For the text-containing cell, return its midpoint in [x, y] coordinate format. 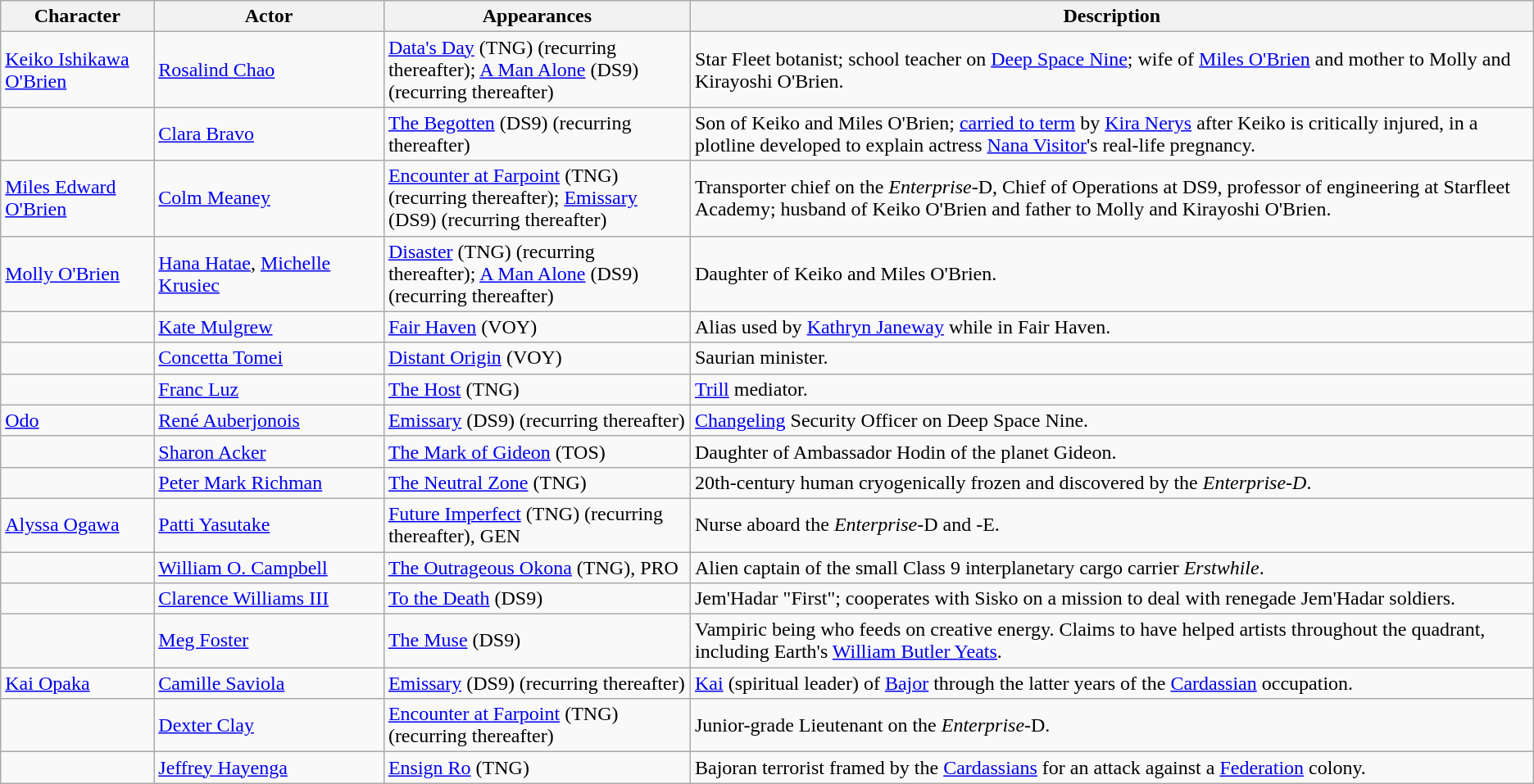
Dexter Clay [269, 726]
Alien captain of the small Class 9 interplanetary cargo carrier Erstwhile. [1111, 568]
Clarence Williams III [269, 599]
The Begotten (DS9) (recurring thereafter) [537, 134]
20th-century human cryogenically frozen and discovered by the Enterprise-D. [1111, 483]
Keiko Ishikawa O'Brien [77, 70]
William O. Campbell [269, 568]
Peter Mark Richman [269, 483]
Actor [269, 16]
Hana Hatae, Michelle Krusiec [269, 274]
The Mark of Gideon (TOS) [537, 451]
Kai Opaka [77, 683]
Encounter at Farpoint (TNG) (recurring thereafter) [537, 726]
Sharon Acker [269, 451]
The Outrageous Okona (TNG), PRO [537, 568]
Meg Foster [269, 641]
Disaster (TNG) (recurring thereafter); A Man Alone (DS9) (recurring thereafter) [537, 274]
Trill mediator. [1111, 389]
René Auberjonois [269, 420]
Bajoran terrorist framed by the Cardassians for an attack against a Federation colony. [1111, 768]
Star Fleet botanist; school teacher on Deep Space Nine; wife of Miles O'Brien and mother to Molly and Kirayoshi O'Brien. [1111, 70]
The Muse (DS9) [537, 641]
The Host (TNG) [537, 389]
Changeling Security Officer on Deep Space Nine. [1111, 420]
Jem'Hadar "First"; cooperates with Sisko on a mission to deal with renegade Jem'Hadar soldiers. [1111, 599]
Character [77, 16]
Encounter at Farpoint (TNG) (recurring thereafter); Emissary (DS9) (recurring thereafter) [537, 198]
Molly O'Brien [77, 274]
Camille Saviola [269, 683]
Kai (spiritual leader) of Bajor through the latter years of the Cardassian occupation. [1111, 683]
Vampiric being who feeds on creative energy. Claims to have helped artists throughout the quadrant, including Earth's William Butler Yeats. [1111, 641]
Colm Meaney [269, 198]
Franc Luz [269, 389]
Kate Mulgrew [269, 327]
The Neutral Zone (TNG) [537, 483]
Description [1111, 16]
Jeffrey Hayenga [269, 768]
Rosalind Chao [269, 70]
Fair Haven (VOY) [537, 327]
Appearances [537, 16]
Ensign Ro (TNG) [537, 768]
Clara Bravo [269, 134]
Patti Yasutake [269, 524]
Saurian minister. [1111, 358]
Future Imperfect (TNG) (recurring thereafter), GEN [537, 524]
Miles Edward O'Brien [77, 198]
Alyssa Ogawa [77, 524]
Nurse aboard the Enterprise-D and -E. [1111, 524]
Concetta Tomei [269, 358]
Alias used by Kathryn Janeway while in Fair Haven. [1111, 327]
Daughter of Ambassador Hodin of the planet Gideon. [1111, 451]
Daughter of Keiko and Miles O'Brien. [1111, 274]
Distant Origin (VOY) [537, 358]
Junior-grade Lieutenant on the Enterprise-D. [1111, 726]
To the Death (DS9) [537, 599]
Odo [77, 420]
Data's Day (TNG) (recurring thereafter); A Man Alone (DS9) (recurring thereafter) [537, 70]
